Output the [x, y] coordinate of the center of the cell containing the given text.  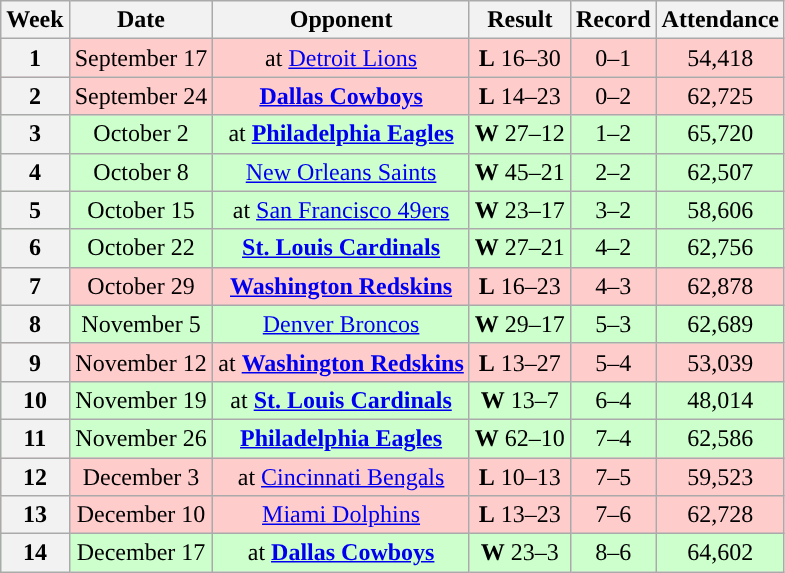
8–6 [613, 553]
Result [520, 20]
9 [35, 362]
12 [35, 477]
New Orleans Saints [341, 172]
53,039 [720, 362]
W 13–7 [520, 400]
W 27–21 [520, 248]
at Washington Redskins [341, 362]
3–2 [613, 210]
62,725 [720, 96]
1–2 [613, 134]
Dallas Cowboys [341, 96]
October 2 [141, 134]
11 [35, 438]
13 [35, 515]
L 16–23 [520, 286]
6 [35, 248]
59,523 [720, 477]
October 22 [141, 248]
December 10 [141, 515]
8 [35, 324]
September 17 [141, 58]
7–5 [613, 477]
5–3 [613, 324]
54,418 [720, 58]
at Dallas Cowboys [341, 553]
62,728 [720, 515]
at Philadelphia Eagles [341, 134]
November 19 [141, 400]
L 16–30 [520, 58]
at San Francisco 49ers [341, 210]
6–4 [613, 400]
65,720 [720, 134]
62,586 [720, 438]
4–2 [613, 248]
Denver Broncos [341, 324]
Week [35, 20]
62,878 [720, 286]
W 29–17 [520, 324]
October 8 [141, 172]
2–2 [613, 172]
W 23–3 [520, 553]
1 [35, 58]
64,602 [720, 553]
October 29 [141, 286]
L 13–23 [520, 515]
September 24 [141, 96]
L 10–13 [520, 477]
Record [613, 20]
L 13–27 [520, 362]
0–2 [613, 96]
5 [35, 210]
November 5 [141, 324]
10 [35, 400]
Opponent [341, 20]
December 17 [141, 553]
Date [141, 20]
at Cincinnati Bengals [341, 477]
5–4 [613, 362]
7–4 [613, 438]
St. Louis Cardinals [341, 248]
W 27–12 [520, 134]
Miami Dolphins [341, 515]
at Detroit Lions [341, 58]
4–3 [613, 286]
W 62–10 [520, 438]
2 [35, 96]
Washington Redskins [341, 286]
62,756 [720, 248]
Attendance [720, 20]
at St. Louis Cardinals [341, 400]
W 45–21 [520, 172]
November 12 [141, 362]
48,014 [720, 400]
62,507 [720, 172]
62,689 [720, 324]
L 14–23 [520, 96]
4 [35, 172]
Philadelphia Eagles [341, 438]
0–1 [613, 58]
December 3 [141, 477]
3 [35, 134]
W 23–17 [520, 210]
October 15 [141, 210]
58,606 [720, 210]
7–6 [613, 515]
7 [35, 286]
14 [35, 553]
November 26 [141, 438]
